Return (x, y) of the center of cell containing provided text 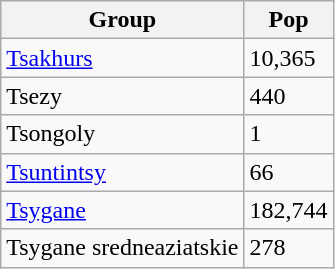
1 (288, 134)
Pop (288, 20)
Tsezy (122, 96)
10,365 (288, 58)
66 (288, 172)
182,744 (288, 210)
Group (122, 20)
440 (288, 96)
278 (288, 248)
Tsygane sredneaziatskie (122, 248)
Tsongoly (122, 134)
Tsygane (122, 210)
Tsakhurs (122, 58)
Tsuntintsy (122, 172)
